Find where the given text appears and provide that cell's center as [x, y] coordinate. 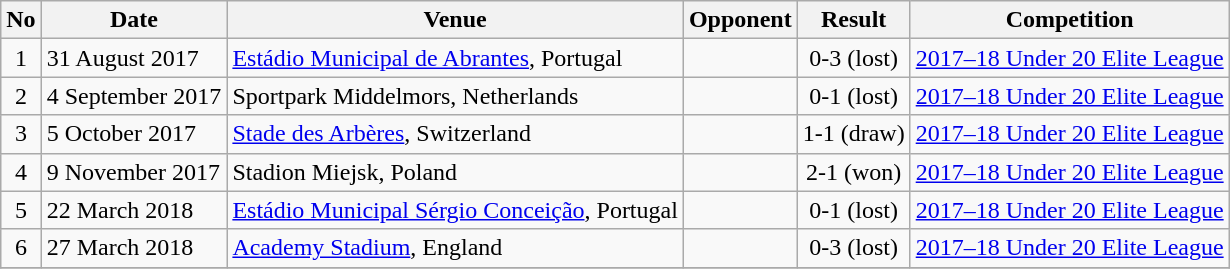
9 November 2017 [134, 172]
22 March 2018 [134, 210]
2 [21, 96]
Sportpark Middelmors, Netherlands [456, 96]
Date [134, 20]
5 October 2017 [134, 134]
27 March 2018 [134, 248]
1-1 (draw) [854, 134]
5 [21, 210]
Stadion Miejsk, Poland [456, 172]
4 [21, 172]
Stade des Arbères, Switzerland [456, 134]
Venue [456, 20]
3 [21, 134]
Result [854, 20]
2-1 (won) [854, 172]
Academy Stadium, England [456, 248]
Competition [1070, 20]
1 [21, 58]
4 September 2017 [134, 96]
6 [21, 248]
Estádio Municipal de Abrantes, Portugal [456, 58]
No [21, 20]
Opponent [740, 20]
Estádio Municipal Sérgio Conceição, Portugal [456, 210]
31 August 2017 [134, 58]
